Capture the cell that displays the provided text and extract its [X, Y] central coordinate. 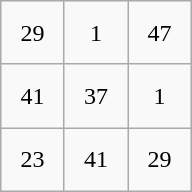
23 [32, 160]
37 [96, 96]
47 [160, 32]
